Identify which cell holds the provided text, then report its (X, Y) central coordinate. 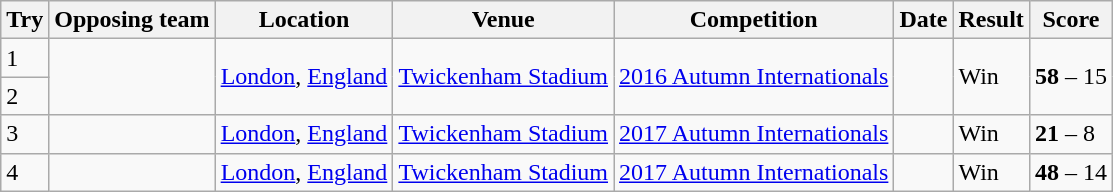
2 (25, 96)
4 (25, 172)
Date (924, 20)
58 – 15 (1070, 77)
2016 Autumn Internationals (754, 77)
1 (25, 58)
3 (25, 134)
Score (1070, 20)
Competition (754, 20)
Result (991, 20)
Location (304, 20)
48 – 14 (1070, 172)
Try (25, 20)
Opposing team (132, 20)
Venue (504, 20)
21 – 8 (1070, 134)
